Pinpoint the cell where the given text exists, returning its [X, Y] midpoint coordinate. 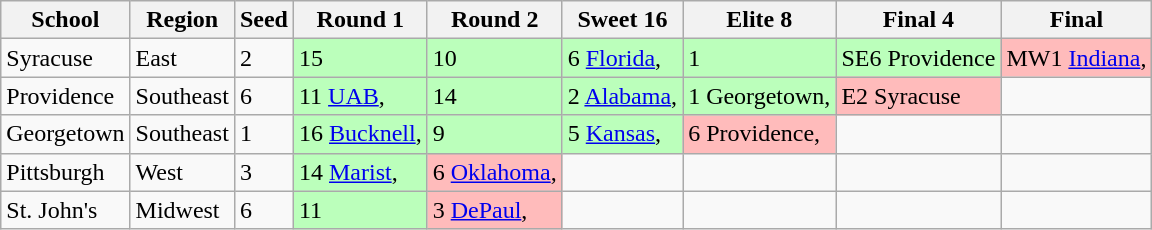
3 [264, 172]
6 Oklahoma, [494, 172]
2 Alabama, [622, 96]
Seed [264, 20]
Pittsburgh [66, 172]
14 Marist, [360, 172]
East [182, 58]
SE6 Providence [918, 58]
11 [360, 210]
School [66, 20]
West [182, 172]
1 Georgetown, [760, 96]
6 Florida, [622, 58]
Syracuse [66, 58]
Final [1076, 20]
E2 Syracuse [918, 96]
Round 1 [360, 20]
Round 2 [494, 20]
3 DePaul, [494, 210]
MW1 Indiana, [1076, 58]
16 Bucknell, [360, 134]
Midwest [182, 210]
Providence [66, 96]
10 [494, 58]
St. John's [66, 210]
6 Providence, [760, 134]
Sweet 16 [622, 20]
9 [494, 134]
14 [494, 96]
Final 4 [918, 20]
5 Kansas, [622, 134]
Region [182, 20]
11 UAB, [360, 96]
15 [360, 58]
2 [264, 58]
Elite 8 [760, 20]
Georgetown [66, 134]
